Provide the (X, Y) coordinate of the cell's center where the given text is located.  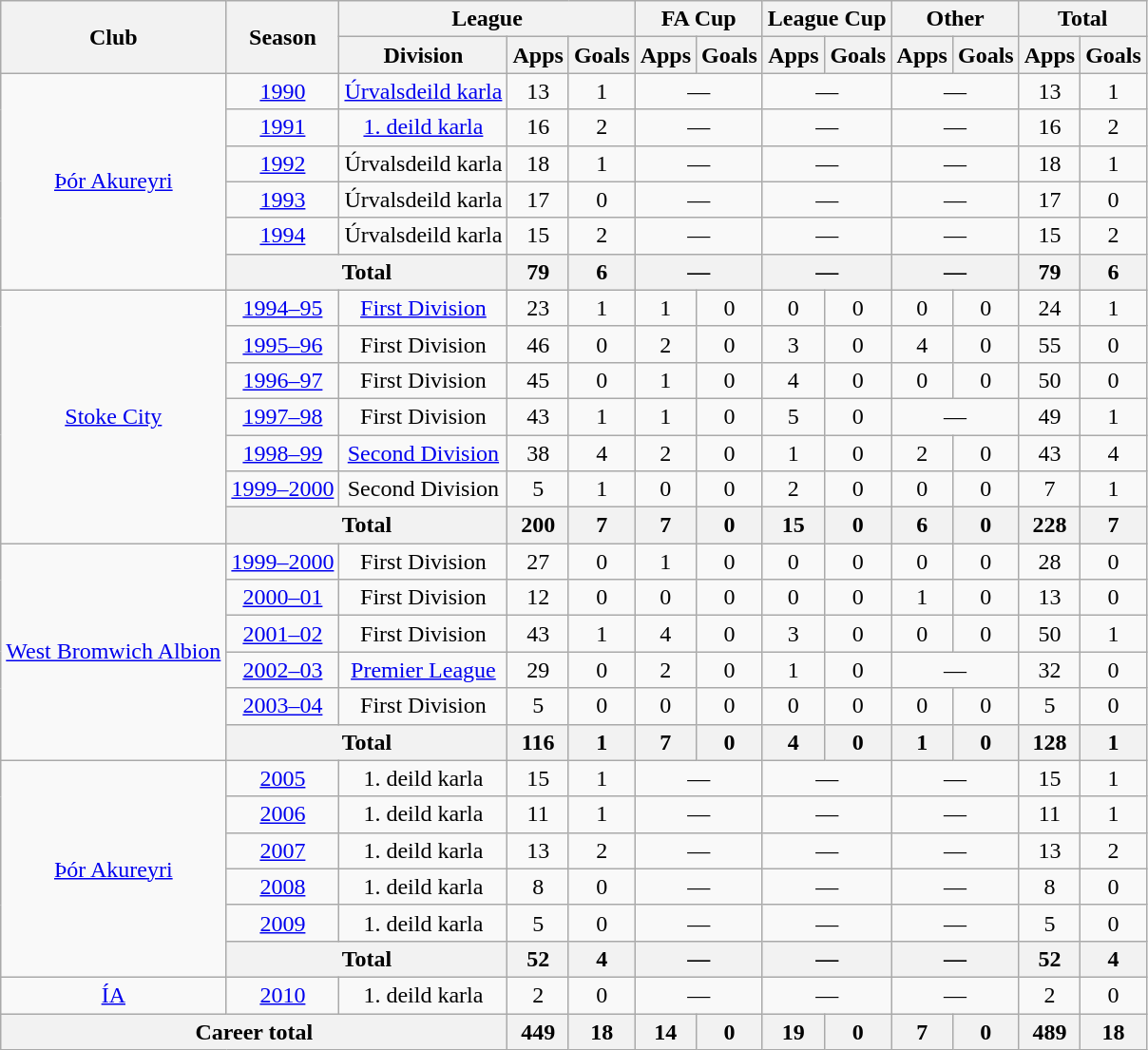
1995–96 (283, 344)
2002–03 (283, 670)
2007 (283, 850)
2000–01 (283, 598)
League (487, 19)
27 (538, 562)
FA Cup (698, 19)
200 (538, 525)
2009 (283, 923)
1994 (283, 236)
2008 (283, 887)
Premier League (424, 670)
Club (114, 37)
32 (1049, 670)
Other (955, 19)
12 (538, 598)
19 (793, 1031)
38 (538, 453)
1997–98 (283, 416)
1994–95 (283, 308)
116 (538, 742)
Stoke City (114, 416)
2003–04 (283, 706)
55 (1049, 344)
28 (1049, 562)
1990 (283, 91)
2005 (283, 778)
2010 (283, 995)
14 (665, 1031)
489 (1049, 1031)
ÍA (114, 995)
24 (1049, 308)
1993 (283, 200)
449 (538, 1031)
128 (1049, 742)
2001–02 (283, 634)
Career total (255, 1031)
1996–97 (283, 380)
1998–99 (283, 453)
228 (1049, 525)
Division (424, 55)
46 (538, 344)
1991 (283, 127)
West Bromwich Albion (114, 652)
League Cup (827, 19)
Season (283, 37)
45 (538, 380)
23 (538, 308)
1992 (283, 163)
49 (1049, 416)
2006 (283, 814)
29 (538, 670)
